Capture the cell that displays the provided text and extract its (x, y) central coordinate. 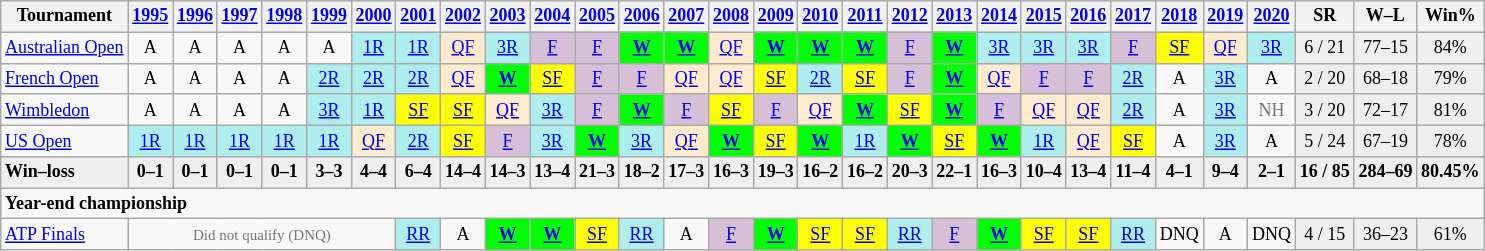
2016 (1088, 16)
Australian Open (64, 48)
3–3 (330, 172)
2009 (776, 16)
4–4 (374, 172)
Tournament (64, 16)
11–4 (1134, 172)
19–3 (776, 172)
2000 (374, 16)
78% (1450, 140)
2 / 20 (1324, 78)
14–4 (464, 172)
ATP Finals (64, 234)
22–1 (954, 172)
NH (1272, 110)
2–1 (1272, 172)
17–3 (686, 172)
81% (1450, 110)
6 / 21 (1324, 48)
2007 (686, 16)
5 / 24 (1324, 140)
4 / 15 (1324, 234)
Win–loss (64, 172)
1995 (150, 16)
84% (1450, 48)
10–4 (1044, 172)
2019 (1226, 16)
W–L (1386, 16)
2002 (464, 16)
18–2 (642, 172)
72–17 (1386, 110)
80.45% (1450, 172)
4–1 (1179, 172)
9–4 (1226, 172)
14–3 (508, 172)
79% (1450, 78)
2011 (866, 16)
1998 (284, 16)
2006 (642, 16)
2003 (508, 16)
US Open (64, 140)
2001 (418, 16)
16 / 85 (1324, 172)
20–3 (910, 172)
Wimbledon (64, 110)
2010 (820, 16)
2008 (732, 16)
2017 (1134, 16)
French Open (64, 78)
2013 (954, 16)
284–69 (1386, 172)
61% (1450, 234)
SR (1324, 16)
36–23 (1386, 234)
1999 (330, 16)
Year-end championship (742, 204)
2014 (1000, 16)
Did not qualify (DNQ) (262, 234)
21–3 (598, 172)
Win% (1450, 16)
2018 (1179, 16)
2004 (552, 16)
67–19 (1386, 140)
2005 (598, 16)
2012 (910, 16)
1997 (240, 16)
68–18 (1386, 78)
6–4 (418, 172)
3 / 20 (1324, 110)
77–15 (1386, 48)
2015 (1044, 16)
2020 (1272, 16)
1996 (196, 16)
